Capture the cell that displays the provided text and extract its [x, y] central coordinate. 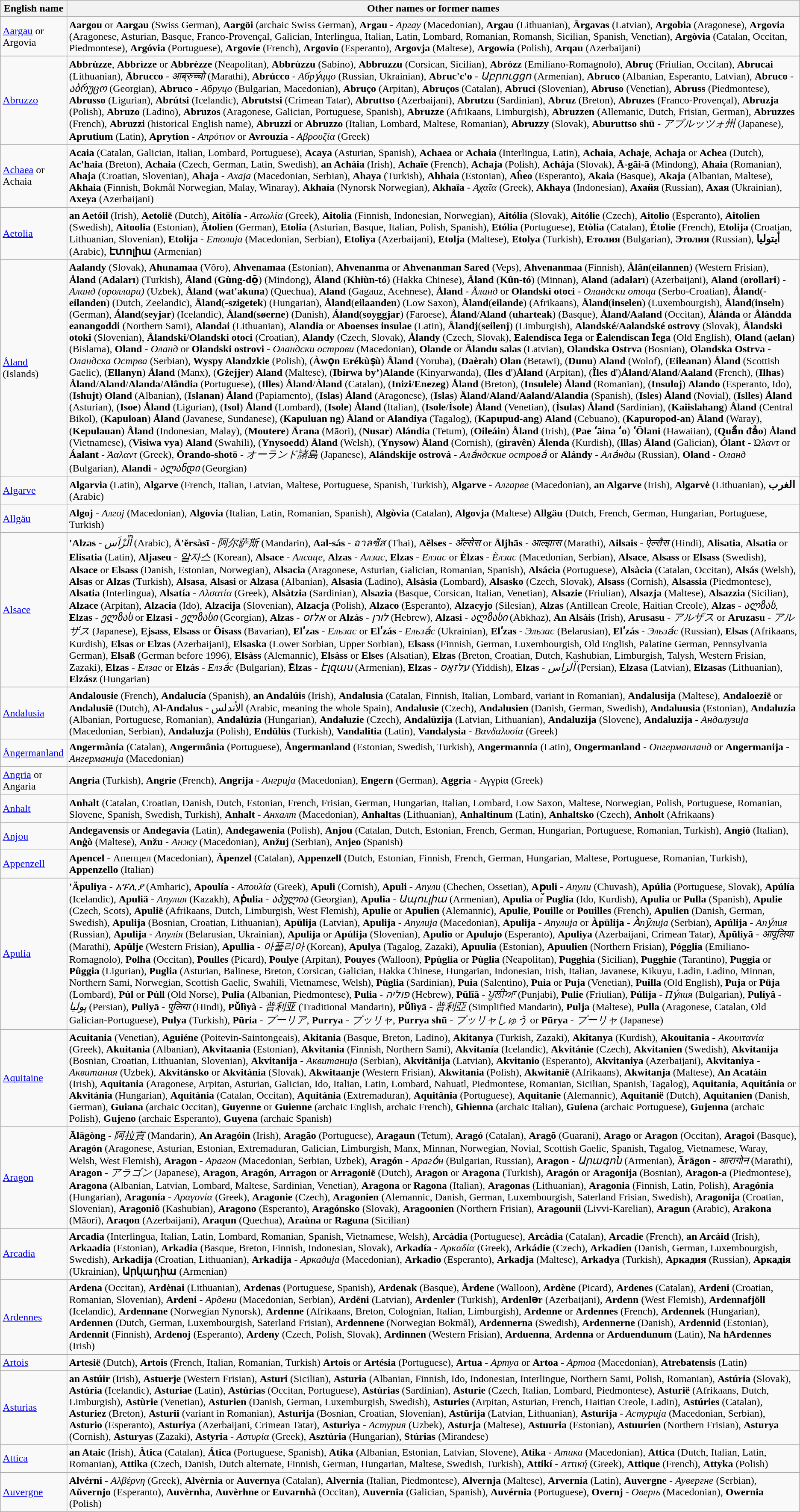
Ardennes [33, 1317]
Arcadia [33, 1254]
Andalusia [33, 713]
English name [33, 9]
Abruzzo [33, 100]
Auvergne [33, 1492]
Apulia [33, 954]
Algarve [33, 491]
Attica [33, 1459]
Aargau or Argovia [33, 36]
Ångermanland [33, 752]
Allgäu [33, 519]
Other names or former names [433, 9]
Achaea or Achaia [33, 176]
Asturias [33, 1407]
Aetolia [33, 233]
Åland (Islands) [33, 368]
Artois [33, 1362]
Angria (Turkish), Angrie (French), Angrija - Ангрија (Macedonian), Engern (German), Aggria - Αγγρία (Greek) [433, 781]
Aquitaine [33, 1078]
Angria or Angaria [33, 781]
Anhalt [33, 808]
Appenzell [33, 864]
Anjou [33, 836]
Alsace [33, 610]
Aragon [33, 1177]
